For the text-containing cell, return its midpoint in [X, Y] coordinate format. 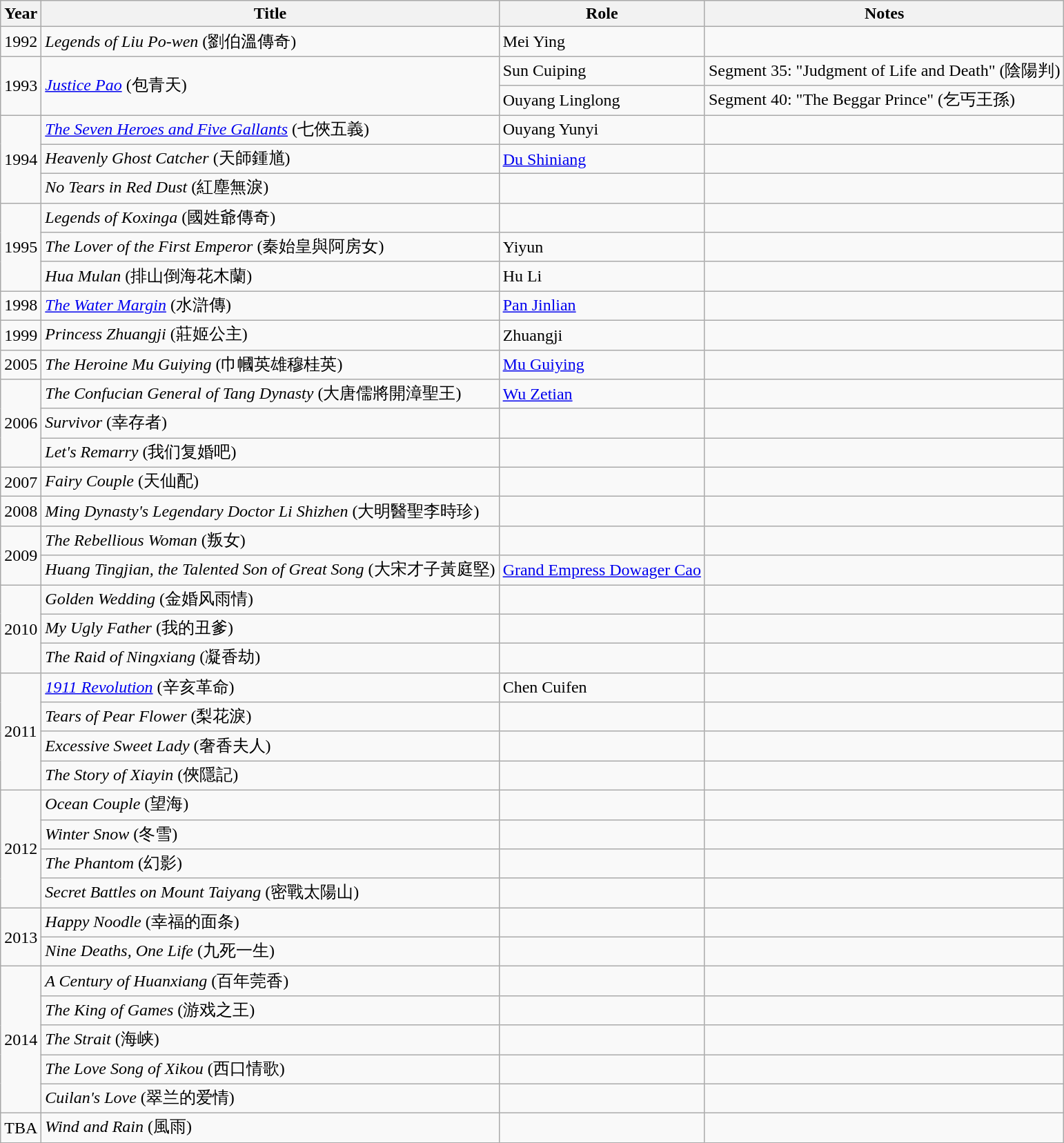
1998 [21, 306]
Legends of Liu Po-wen (劉伯溫傳奇) [270, 41]
Excessive Sweet Lady (奢香夫人) [270, 746]
The Seven Heroes and Five Gallants (七俠五義) [270, 130]
The Story of Xiayin (俠隱記) [270, 775]
1911 Revolution (辛亥革命) [270, 687]
Ocean Couple (望海) [270, 804]
2013 [21, 937]
Nine Deaths, One Life (九死一生) [270, 952]
The Phantom (幻影) [270, 864]
Fairy Couple (天仙配) [270, 481]
Segment 35: "Judgment of Life and Death" (陰陽判) [885, 70]
Ouyang Yunyi [602, 130]
The Raid of Ningxiang (凝香劫) [270, 658]
My Ugly Father (我的丑爹) [270, 629]
The King of Games (游戏之王) [270, 1010]
The Rebellious Woman (叛女) [270, 541]
The Strait (海峡) [270, 1040]
2011 [21, 731]
Year [21, 14]
2005 [21, 364]
Winter Snow (冬雪) [270, 835]
Wind and Rain (風雨) [270, 1129]
Secret Battles on Mount Taiyang (密戰太陽山) [270, 893]
2010 [21, 629]
The Water Margin (水滸傳) [270, 306]
TBA [21, 1129]
Golden Wedding (金婚风雨情) [270, 600]
Princess Zhuangji (莊姬公主) [270, 335]
Grand Empress Dowager Cao [602, 570]
1999 [21, 335]
Title [270, 14]
Legends of Koxinga (國姓爺傳奇) [270, 218]
Segment 40: "The Beggar Prince" (乞丐王孫) [885, 101]
1994 [21, 159]
Pan Jinlian [602, 306]
1992 [21, 41]
The Lover of the First Emperor (秦始皇與阿房女) [270, 247]
Hua Mulan (排山倒海花木蘭) [270, 276]
2006 [21, 424]
2007 [21, 481]
Mei Ying [602, 41]
Role [602, 14]
Sun Cuiping [602, 70]
Hu Li [602, 276]
Ming Dynasty's Legendary Doctor Li Shizhen (大明醫聖李時珍) [270, 512]
Wu Zetian [602, 395]
A Century of Huanxiang (百年莞香) [270, 981]
Let's Remarry (我们复婚吧) [270, 453]
Survivor (幸存者) [270, 424]
2014 [21, 1040]
Heavenly Ghost Catcher (天師鍾馗) [270, 159]
1993 [21, 86]
Justice Pao (包青天) [270, 86]
The Love Song of Xikou (西口情歌) [270, 1069]
Yiyun [602, 247]
Chen Cuifen [602, 687]
Ouyang Linglong [602, 101]
Zhuangji [602, 335]
1995 [21, 247]
2009 [21, 555]
Notes [885, 14]
Du Shiniang [602, 159]
Tears of Pear Flower (梨花淚) [270, 717]
Happy Noodle (幸福的面条) [270, 923]
No Tears in Red Dust (紅塵無淚) [270, 189]
2008 [21, 512]
2012 [21, 848]
Cuilan's Love (翠兰的爱情) [270, 1098]
The Confucian General of Tang Dynasty (大唐儒將開漳聖王) [270, 395]
The Heroine Mu Guiying (巾幗英雄穆桂英) [270, 364]
Huang Tingjian, the Talented Son of Great Song (大宋才子黃庭堅) [270, 570]
Mu Guiying [602, 364]
